Return the [x, y] coordinate for the center point of the cell that contains the specified text.  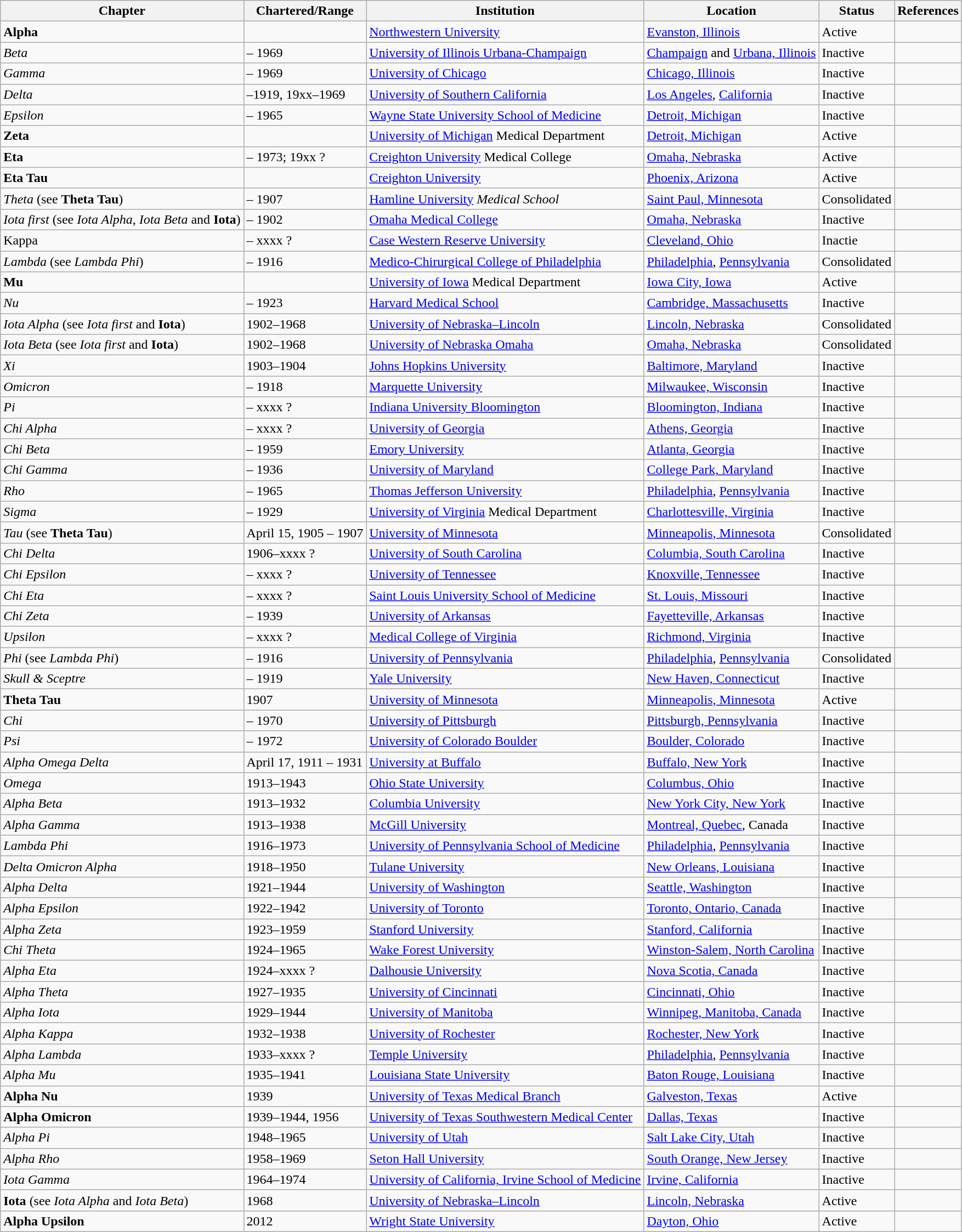
Creighton University Medical College [505, 157]
April 17, 1911 – 1931 [305, 762]
Delta [122, 94]
– 1907 [305, 198]
Seattle, Washington [732, 887]
Chartered/Range [305, 11]
University at Buffalo [505, 762]
Skull & Sceptre [122, 679]
Alpha Rho [122, 1159]
Columbia University [505, 804]
Alpha Omega Delta [122, 762]
Rochester, New York [732, 1034]
Alpha Beta [122, 804]
Salt Lake City, Utah [732, 1138]
1913–1943 [305, 783]
April 15, 1905 – 1907 [305, 532]
– 1972 [305, 741]
– 1902 [305, 219]
2012 [305, 1221]
1964–1974 [305, 1179]
Stanford University [505, 929]
1913–1932 [305, 804]
– 1936 [305, 470]
University of Chicago [505, 73]
Location [732, 11]
Louisiana State University [505, 1075]
Phoenix, Arizona [732, 178]
Boulder, Colorado [732, 741]
– 1959 [305, 449]
Beta [122, 53]
Bloomington, Indiana [732, 407]
Lambda Phi [122, 845]
Los Angeles, California [732, 94]
Chi Beta [122, 449]
1923–1959 [305, 929]
University of Washington [505, 887]
Inactie [857, 240]
1906–xxxx ? [305, 553]
Alpha Omicron [122, 1117]
1939 [305, 1096]
Champaign and Urbana, Illinois [732, 53]
New Haven, Connecticut [732, 679]
Northwestern University [505, 32]
University of Maryland [505, 470]
Alpha Upsilon [122, 1221]
1922–1942 [305, 908]
1921–1944 [305, 887]
Omega [122, 783]
Status [857, 11]
Omicron [122, 387]
Theta (see Theta Tau) [122, 198]
Iota Alpha (see Iota first and Iota) [122, 324]
Stanford, California [732, 929]
Cambridge, Massachusetts [732, 303]
Iota Beta (see Iota first and Iota) [122, 345]
Indiana University Bloomington [505, 407]
Psi [122, 741]
Columbia, South Carolina [732, 553]
University of Georgia [505, 428]
Chi Epsilon [122, 574]
1924–xxxx ? [305, 971]
Lambda (see Lambda Phi) [122, 262]
Medical College of Virginia [505, 637]
University of Pennsylvania School of Medicine [505, 845]
Columbus, Ohio [732, 783]
Alpha Theta [122, 992]
Eta [122, 157]
1968 [305, 1200]
Upsilon [122, 637]
University of Toronto [505, 908]
Iota (see Iota Alpha and Iota Beta) [122, 1200]
Pi [122, 407]
Zeta [122, 136]
Richmond, Virginia [732, 637]
Ohio State University [505, 783]
University of Manitoba [505, 1013]
Milwaukee, Wisconsin [732, 387]
University of Virginia Medical Department [505, 512]
Chapter [122, 11]
Wake Forest University [505, 950]
Tulane University [505, 866]
Baltimore, Maryland [732, 366]
Gamma [122, 73]
1903–1904 [305, 366]
1907 [305, 700]
Saint Paul, Minnesota [732, 198]
Creighton University [505, 178]
1948–1965 [305, 1138]
Chi Alpha [122, 428]
St. Louis, Missouri [732, 595]
Chi Zeta [122, 616]
Dayton, Ohio [732, 1221]
Fayetteville, Arkansas [732, 616]
1929–1944 [305, 1013]
Johns Hopkins University [505, 366]
Galveston, Texas [732, 1096]
University of Cincinnati [505, 992]
Chi [122, 720]
Thomas Jefferson University [505, 491]
Institution [505, 11]
Yale University [505, 679]
University of Texas Medical Branch [505, 1096]
– 1929 [305, 512]
Alpha Pi [122, 1138]
Toronto, Ontario, Canada [732, 908]
Chicago, Illinois [732, 73]
University of Iowa Medical Department [505, 282]
Alpha Mu [122, 1075]
Sigma [122, 512]
Irvine, California [732, 1179]
Chi Eta [122, 595]
Evanston, Illinois [732, 32]
Hamline University Medical School [505, 198]
Chi Gamma [122, 470]
Alpha Lambda [122, 1054]
University of Rochester [505, 1034]
Xi [122, 366]
Baton Rouge, Louisiana [732, 1075]
University of Utah [505, 1138]
Nu [122, 303]
Marquette University [505, 387]
Knoxville, Tennessee [732, 574]
Tau (see Theta Tau) [122, 532]
1918–1950 [305, 866]
Phi (see Lambda Phi) [122, 658]
University of Pittsburgh [505, 720]
Alpha Eta [122, 971]
Seton Hall University [505, 1159]
New Orleans, Louisiana [732, 866]
University of Pennsylvania [505, 658]
1924–1965 [305, 950]
Temple University [505, 1054]
McGill University [505, 825]
University of Tennessee [505, 574]
Harvard Medical School [505, 303]
University of Nebraska Omaha [505, 345]
Saint Louis University School of Medicine [505, 595]
1932–1938 [305, 1034]
1935–1941 [305, 1075]
University of Arkansas [505, 616]
Alpha [122, 32]
Dalhousie University [505, 971]
Alpha Delta [122, 887]
Pittsburgh, Pennsylvania [732, 720]
Alpha Kappa [122, 1034]
– 1939 [305, 616]
Buffalo, New York [732, 762]
Kappa [122, 240]
Winnipeg, Manitoba, Canada [732, 1013]
Chi Delta [122, 553]
University of Texas Southwestern Medical Center [505, 1117]
1916–1973 [305, 845]
University of Michigan Medical Department [505, 136]
University of Southern California [505, 94]
– 1923 [305, 303]
University of California, Irvine School of Medicine [505, 1179]
Theta Tau [122, 700]
Montreal, Quebec, Canada [732, 825]
1913–1938 [305, 825]
Nova Scotia, Canada [732, 971]
– 1973; 19xx ? [305, 157]
Wayne State University School of Medicine [505, 115]
Delta Omicron Alpha [122, 866]
Alpha Iota [122, 1013]
Medico-Chirurgical College of Philadelphia [505, 262]
Eta Tau [122, 178]
Iowa City, Iowa [732, 282]
Dallas, Texas [732, 1117]
1933–xxxx ? [305, 1054]
Wright State University [505, 1221]
References [928, 11]
Athens, Georgia [732, 428]
Emory University [505, 449]
Case Western Reserve University [505, 240]
Cincinnati, Ohio [732, 992]
Alpha Gamma [122, 825]
University of South Carolina [505, 553]
Rho [122, 491]
University of Colorado Boulder [505, 741]
Iota first (see Iota Alpha, Iota Beta and Iota) [122, 219]
Alpha Zeta [122, 929]
1939–1944, 1956 [305, 1117]
Alpha Epsilon [122, 908]
– 1970 [305, 720]
Cleveland, Ohio [732, 240]
1927–1935 [305, 992]
Iota Gamma [122, 1179]
Atlanta, Georgia [732, 449]
– 1919 [305, 679]
College Park, Maryland [732, 470]
Mu [122, 282]
South Orange, New Jersey [732, 1159]
Omaha Medical College [505, 219]
1958–1969 [305, 1159]
New York City, New York [732, 804]
University of Illinois Urbana-Champaign [505, 53]
Chi Theta [122, 950]
– 1918 [305, 387]
Charlottesville, Virginia [732, 512]
Winston-Salem, North Carolina [732, 950]
Alpha Nu [122, 1096]
Epsilon [122, 115]
–1919, 19xx–1969 [305, 94]
